For the text-containing cell, return its midpoint in [x, y] coordinate format. 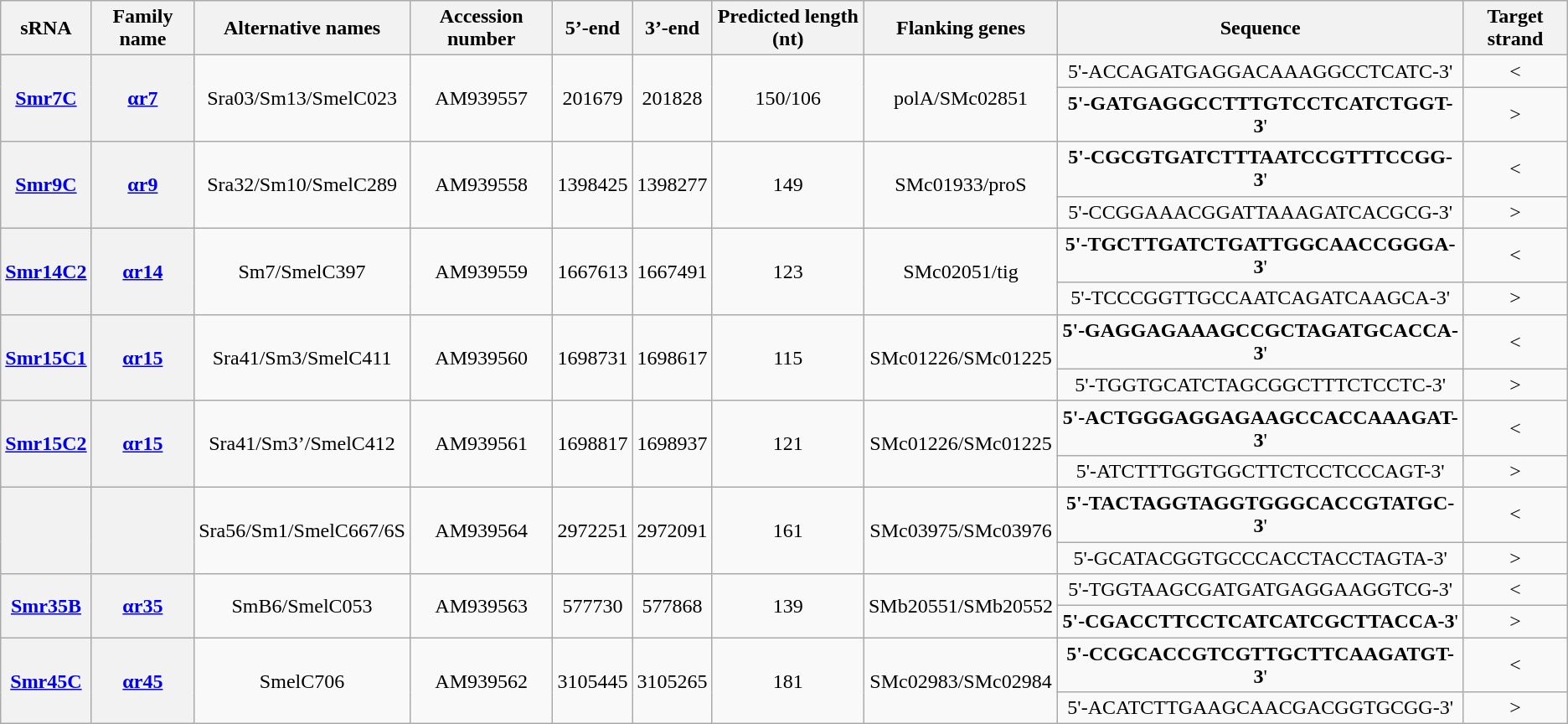
1398425 [593, 184]
Smr7C [46, 99]
5'-ACATCTTGAAGCAACGACGGTGCGG-3' [1261, 708]
AM939559 [481, 271]
115 [787, 357]
SMc01933/proS [960, 184]
Target strand [1515, 28]
sRNA [46, 28]
Sm7/SmelC397 [302, 271]
SMb20551/SMb20552 [960, 606]
SMc03975/SMc03976 [960, 530]
5'-ACTGGGAGGAGAAGCCACCAAAGAT-3' [1261, 427]
201679 [593, 99]
AM939558 [481, 184]
Sra56/Sm1/SmelC667/6S [302, 530]
181 [787, 680]
Sra41/Sm3/SmelC411 [302, 357]
150/106 [787, 99]
SMc02983/SMc02984 [960, 680]
5'-TGGTGCATCTAGCGGCTTTCTCCTC-3' [1261, 385]
Sequence [1261, 28]
3’-end [672, 28]
201828 [672, 99]
Sra03/Sm13/SmelC023 [302, 99]
AM939562 [481, 680]
Predicted length (nt) [787, 28]
5’-end [593, 28]
5'-TACTAGGTAGGTGGGCACCGTATGC-3' [1261, 515]
αr35 [142, 606]
149 [787, 184]
Flanking genes [960, 28]
1698617 [672, 357]
Alternative names [302, 28]
5'-TGCTTGATCTGATTGGCAACCGGGA-3' [1261, 255]
139 [787, 606]
Smr45C [46, 680]
Smr15C1 [46, 357]
AM939561 [481, 444]
5'-ATCTTTGGTGGCTTCTCCTCCCAGT-3' [1261, 471]
5'-CGACCTTCCTCATCATCGCTTACCA-3' [1261, 622]
AM939564 [481, 530]
5'-GCATACGGTGCCCACCTACCTAGTA-3' [1261, 557]
5'-TGGTAAGCGATGATGAGGAAGGTCG-3' [1261, 590]
3105445 [593, 680]
Smr35B [46, 606]
5'-GATGAGGCCTTTGTCCTCATCTGGT-3' [1261, 114]
121 [787, 444]
577868 [672, 606]
1698731 [593, 357]
Smr9C [46, 184]
5'-CCGCACCGTCGTTGCTTCAAGATGT-3' [1261, 665]
SMc02051/tig [960, 271]
AM939563 [481, 606]
SmelC706 [302, 680]
αr45 [142, 680]
Family name [142, 28]
Smr14C2 [46, 271]
2972251 [593, 530]
polA/SMc02851 [960, 99]
2972091 [672, 530]
1667613 [593, 271]
5'-ACCAGATGAGGACAAAGGCCTCATC-3' [1261, 71]
αr14 [142, 271]
αr7 [142, 99]
AM939557 [481, 99]
1398277 [672, 184]
Accession number [481, 28]
αr9 [142, 184]
Sra32/Sm10/SmelC289 [302, 184]
Sra41/Sm3’/SmelC412 [302, 444]
5'-TCCCGGTTGCCAATCAGATCAAGCA-3' [1261, 298]
AM939560 [481, 357]
5'-GAGGAGAAAGCCGCTAGATGCACCA-3' [1261, 342]
1698937 [672, 444]
Smr15C2 [46, 444]
5'-CGCGTGATCTTTAATCCGTTTCCGG-3' [1261, 169]
577730 [593, 606]
3105265 [672, 680]
1698817 [593, 444]
161 [787, 530]
1667491 [672, 271]
SmB6/SmelC053 [302, 606]
123 [787, 271]
5'-CCGGAAACGGATTAAAGATCACGCG-3' [1261, 212]
